Determine the [x, y] coordinate at the center of the cell enclosing the given text.  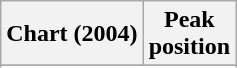
Peakposition [189, 34]
Chart (2004) [72, 34]
